Find where the given text appears and provide that cell's center as (x, y) coordinate. 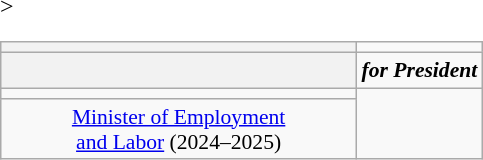
Minister of Employment and Labor (2024–2025) (179, 128)
for President (419, 70)
